Return the [x, y] coordinate for the center point of the cell that contains the specified text.  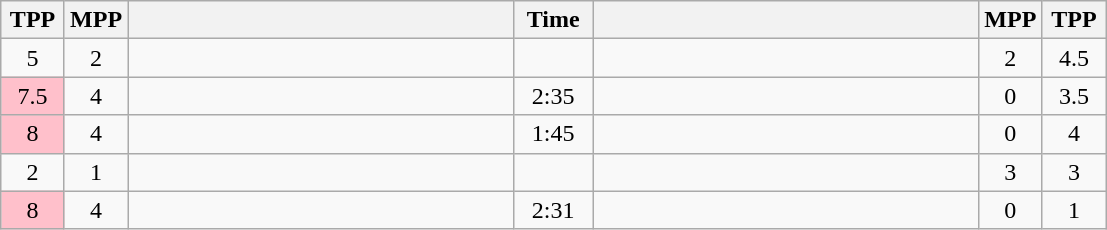
2:35 [554, 96]
Time [554, 20]
1:45 [554, 134]
2:31 [554, 210]
4.5 [1074, 58]
7.5 [33, 96]
3.5 [1074, 96]
5 [33, 58]
